Search for the cell housing the specified text and yield its (X, Y) center coordinate. 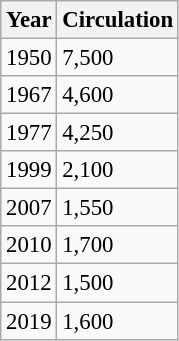
1999 (29, 170)
2010 (29, 245)
1,550 (118, 208)
Circulation (118, 20)
2007 (29, 208)
4,600 (118, 95)
1,500 (118, 283)
1,600 (118, 321)
1,700 (118, 245)
2012 (29, 283)
7,500 (118, 58)
2,100 (118, 170)
2019 (29, 321)
1977 (29, 133)
Year (29, 20)
4,250 (118, 133)
1950 (29, 58)
1967 (29, 95)
